Search for the cell housing the specified text and yield its [x, y] center coordinate. 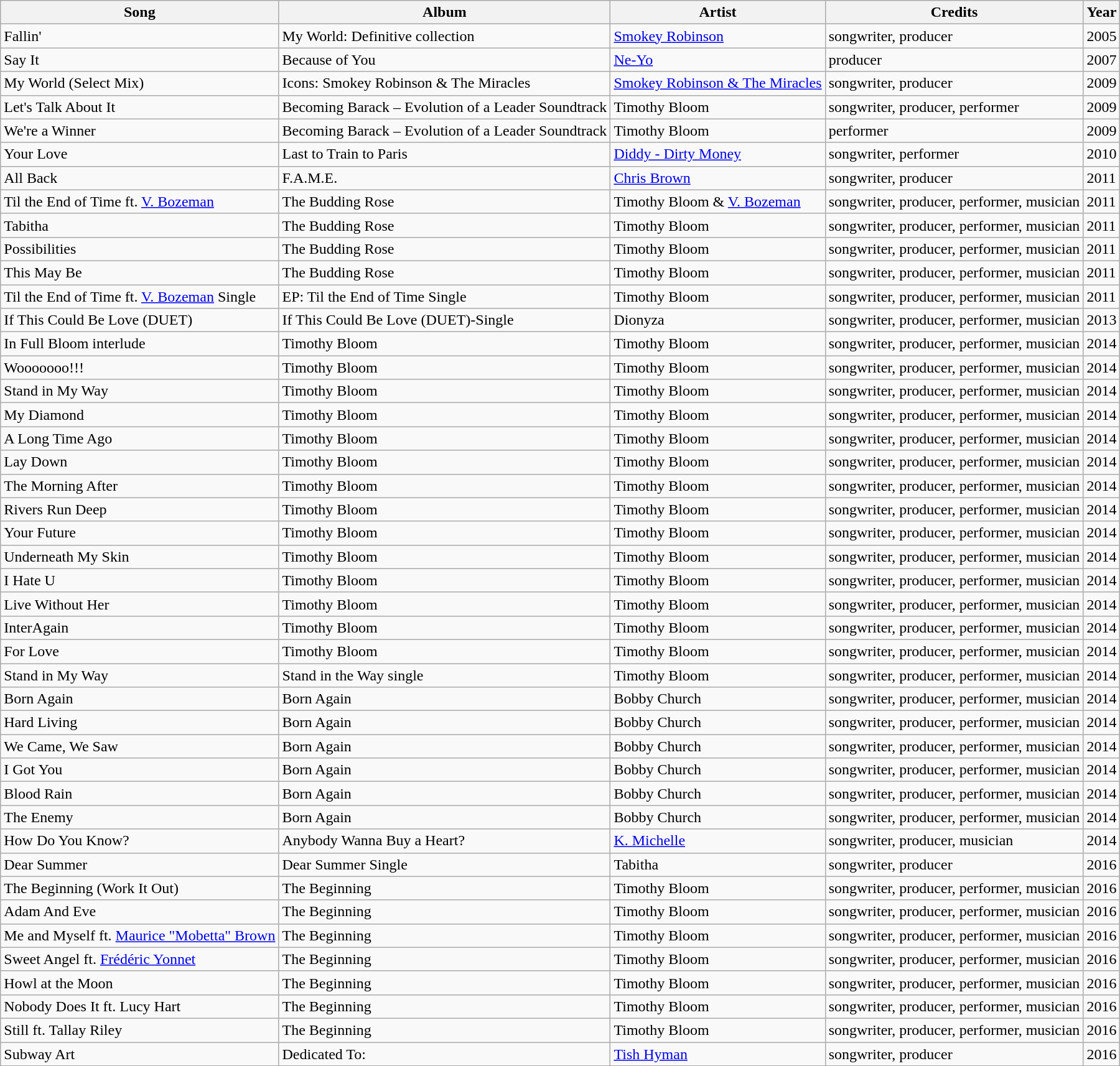
2013 [1101, 320]
My World: Definitive collection [444, 36]
Blood Rain [139, 794]
Still ft. Tallay Riley [139, 1030]
Last to Train to Paris [444, 154]
Subway Art [139, 1054]
Hard Living [139, 723]
Howl at the Moon [139, 983]
We're a Winner [139, 131]
Anybody Wanna Buy a Heart? [444, 841]
Your Love [139, 154]
I Hate U [139, 580]
Me and Myself ft. Maurice "Mobetta" Brown [139, 935]
songwriter, performer [954, 154]
songwriter, producer, musician [954, 841]
My Diamond [139, 415]
Artist [718, 12]
Album [444, 12]
My World (Select Mix) [139, 83]
Stand in the Way single [444, 675]
2007 [1101, 60]
Til the End of Time ft. V. Bozeman Single [139, 297]
performer [954, 131]
This May Be [139, 272]
Rivers Run Deep [139, 509]
Wooooooo!!! [139, 368]
Underneath My Skin [139, 557]
For Love [139, 651]
Sweet Angel ft. Frédéric Yonnet [139, 959]
Credits [954, 12]
Let's Talk About It [139, 107]
InterAgain [139, 628]
Lay Down [139, 462]
Year [1101, 12]
Song [139, 12]
If This Could Be Love (DUET)-Single [444, 320]
All Back [139, 178]
Ne-Yo [718, 60]
Tish Hyman [718, 1054]
Because of You [444, 60]
2010 [1101, 154]
The Enemy [139, 817]
Live Without Her [139, 604]
Timothy Bloom & V. Bozeman [718, 202]
Nobody Does It ft. Lucy Hart [139, 1006]
Diddy - Dirty Money [718, 154]
Say It [139, 60]
K. Michelle [718, 841]
Fallin' [139, 36]
We Came, We Saw [139, 746]
2005 [1101, 36]
Til the End of Time ft. V. Bozeman [139, 202]
In Full Bloom interlude [139, 344]
The Beginning (Work It Out) [139, 888]
Adam And Eve [139, 912]
EP: Til the End of Time Single [444, 297]
Dear Summer Single [444, 864]
Dear Summer [139, 864]
songwriter, producer, performer [954, 107]
Dedicated To: [444, 1054]
producer [954, 60]
I Got You [139, 770]
If This Could Be Love (DUET) [139, 320]
F.A.M.E. [444, 178]
Dionyza [718, 320]
Possibilities [139, 249]
The Morning After [139, 486]
Smokey Robinson & The Miracles [718, 83]
Your Future [139, 533]
Icons: Smokey Robinson & The Miracles [444, 83]
A Long Time Ago [139, 438]
How Do You Know? [139, 841]
Smokey Robinson [718, 36]
Chris Brown [718, 178]
